Provide the [x, y] coordinate of the cell's center where the given text is located.  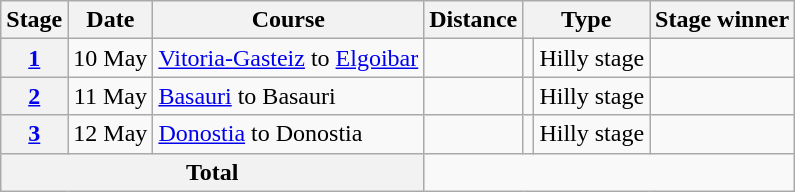
Total [212, 172]
Date [110, 20]
12 May [110, 134]
Basauri to Basauri [288, 96]
1 [34, 58]
Vitoria-Gasteiz to Elgoibar [288, 58]
11 May [110, 96]
2 [34, 96]
10 May [110, 58]
Type [586, 20]
Stage winner [722, 20]
Donostia to Donostia [288, 134]
Stage [34, 20]
Course [288, 20]
3 [34, 134]
Distance [474, 20]
